For the text-containing cell, return its midpoint in [X, Y] coordinate format. 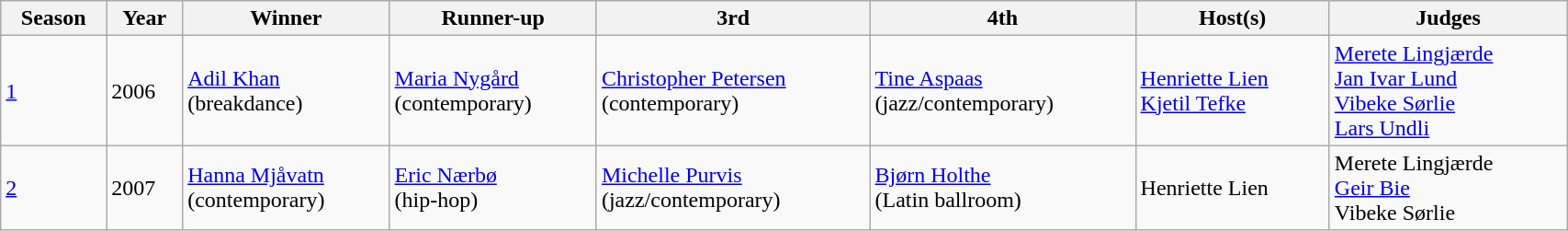
Season [53, 18]
Christopher Petersen(contemporary) [733, 90]
Henriette Lien [1233, 188]
Adil Khan(breakdance) [287, 90]
Merete LingjærdeJan Ivar LundVibeke SørlieLars Undli [1448, 90]
Runner-up [492, 18]
Henriette LienKjetil Tefke [1233, 90]
2006 [145, 90]
Merete LingjærdeGeir BieVibeke Sørlie [1448, 188]
3rd [733, 18]
Eric Nærbø(hip-hop) [492, 188]
Winner [287, 18]
Maria Nygård(contemporary) [492, 90]
1 [53, 90]
Tine Aspaas(jazz/contemporary) [1003, 90]
2 [53, 188]
4th [1003, 18]
2007 [145, 188]
Michelle Purvis(jazz/contemporary) [733, 188]
Judges [1448, 18]
Host(s) [1233, 18]
Hanna Mjåvatn(contemporary) [287, 188]
Bjørn Holthe(Latin ballroom) [1003, 188]
Year [145, 18]
